Find where the given text appears and provide that cell's center as [X, Y] coordinate. 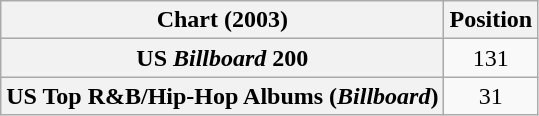
US Top R&B/Hip-Hop Albums (Billboard) [222, 96]
Chart (2003) [222, 20]
31 [491, 96]
Position [491, 20]
131 [491, 58]
US Billboard 200 [222, 58]
